Return the (x, y) coordinate for the center point of the cell that contains the specified text.  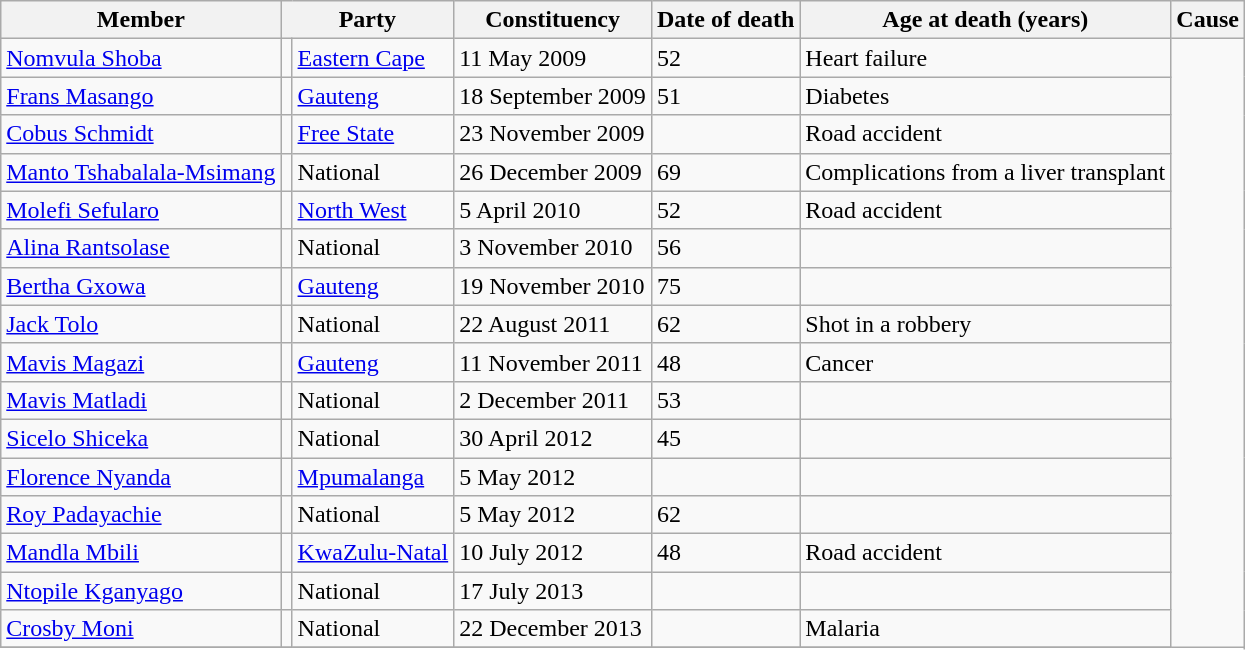
56 (725, 248)
Member (141, 20)
Bertha Gxowa (141, 286)
45 (725, 438)
Frans Masango (141, 96)
Sicelo Shiceka (141, 438)
19 November 2010 (553, 286)
5 April 2010 (553, 210)
Florence Nyanda (141, 477)
Cancer (986, 362)
3 November 2010 (553, 248)
Nomvula Shoba (141, 58)
Mavis Magazi (141, 362)
Constituency (553, 20)
51 (725, 96)
Molefi Sefularo (141, 210)
Shot in a robbery (986, 324)
Age at death (years) (986, 20)
Eastern Cape (373, 58)
Heart failure (986, 58)
17 July 2013 (553, 591)
26 December 2009 (553, 172)
Mandla Mbili (141, 553)
11 November 2011 (553, 362)
53 (725, 400)
Party (368, 20)
Roy Padayachie (141, 515)
Cause (1208, 20)
Ntopile Kganyago (141, 591)
23 November 2009 (553, 134)
22 December 2013 (553, 629)
69 (725, 172)
30 April 2012 (553, 438)
Alina Rantsolase (141, 248)
Date of death (725, 20)
Jack Tolo (141, 324)
Manto Tshabalala-Msimang (141, 172)
2 December 2011 (553, 400)
11 May 2009 (553, 58)
10 July 2012 (553, 553)
Mpumalanga (373, 477)
18 September 2009 (553, 96)
Malaria (986, 629)
Diabetes (986, 96)
22 August 2011 (553, 324)
Cobus Schmidt (141, 134)
Complications from a liver transplant (986, 172)
75 (725, 286)
North West (373, 210)
Crosby Moni (141, 629)
Mavis Matladi (141, 400)
Free State (373, 134)
KwaZulu-Natal (373, 553)
